Detect which cell encompasses the target text, then output its (x, y) center coordinate. 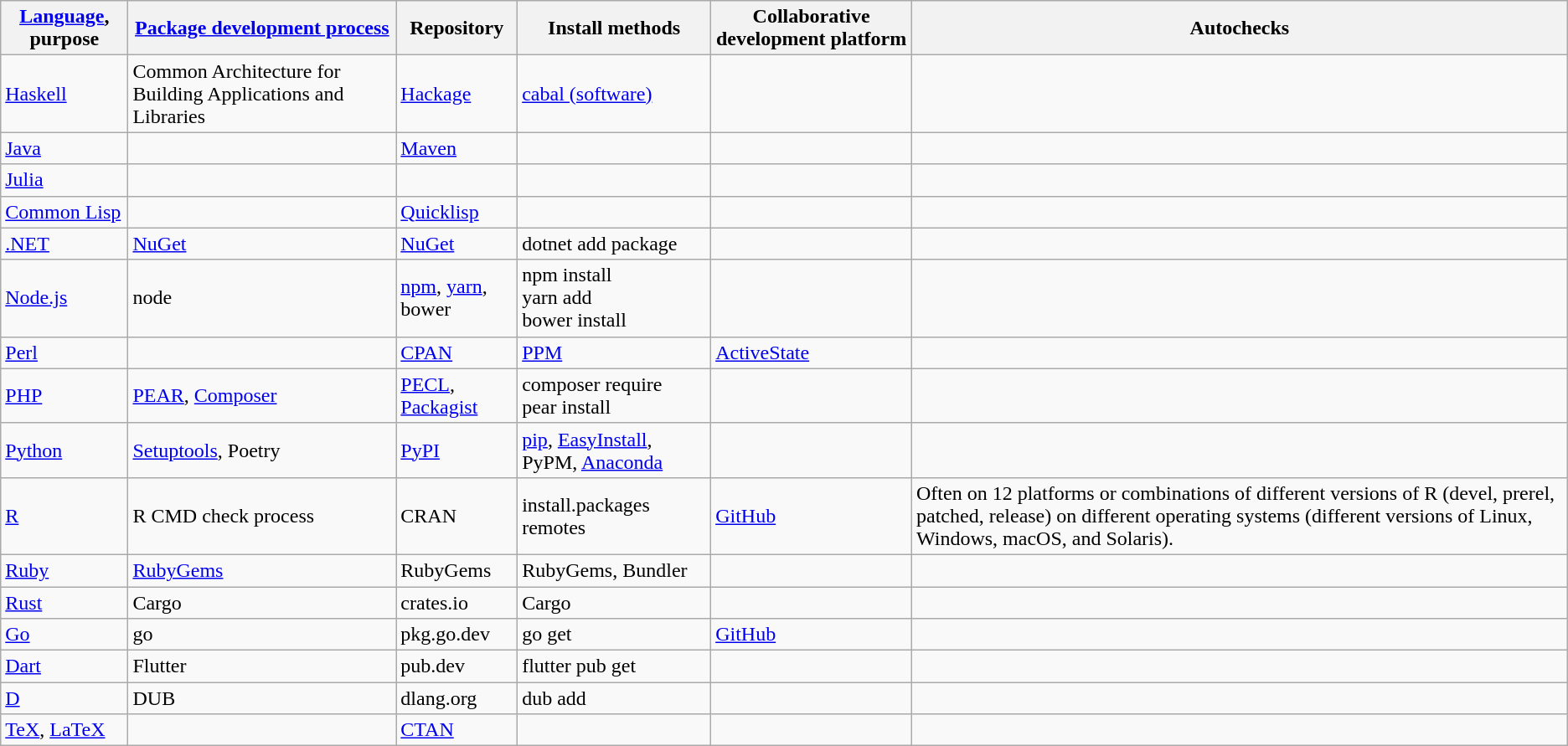
Common Architecture for Building Applications and Libraries (262, 94)
Quicklisp (457, 212)
.NET (64, 244)
Hackage (457, 94)
pub.dev (457, 666)
Perl (64, 352)
DUB (262, 698)
Dart (64, 666)
Collaborative development platform (812, 28)
npm install yarn add bower install (615, 298)
pkg.go.dev (457, 635)
PHP (64, 395)
Install methods (615, 28)
CRAN (457, 516)
Maven (457, 148)
Julia (64, 180)
Haskell (64, 94)
Java (64, 148)
dlang.org (457, 698)
dotnet add package (615, 244)
RubyGems, Bundler (615, 570)
node (262, 298)
R CMD check process (262, 516)
pip, EasyInstall, PyPM, Anaconda (615, 450)
PyPI (457, 450)
Flutter (262, 666)
Language, purpose (64, 28)
CTAN (457, 730)
PEAR, Composer (262, 395)
Autochecks (1240, 28)
dub add (615, 698)
npm, yarn, bower (457, 298)
CPAN (457, 352)
D (64, 698)
go (262, 635)
Setuptools, Poetry (262, 450)
Package development process (262, 28)
Rust (64, 602)
Common Lisp (64, 212)
flutter pub get (615, 666)
TeX, LaTeX (64, 730)
Go (64, 635)
PECL, Packagist (457, 395)
ActiveState (812, 352)
crates.io (457, 602)
R (64, 516)
Node.js (64, 298)
Repository (457, 28)
install.packagesremotes (615, 516)
go get (615, 635)
PPM (615, 352)
Python (64, 450)
cabal (software) (615, 94)
Ruby (64, 570)
composer require pear install (615, 395)
